Search for the cell housing the specified text and yield its (x, y) center coordinate. 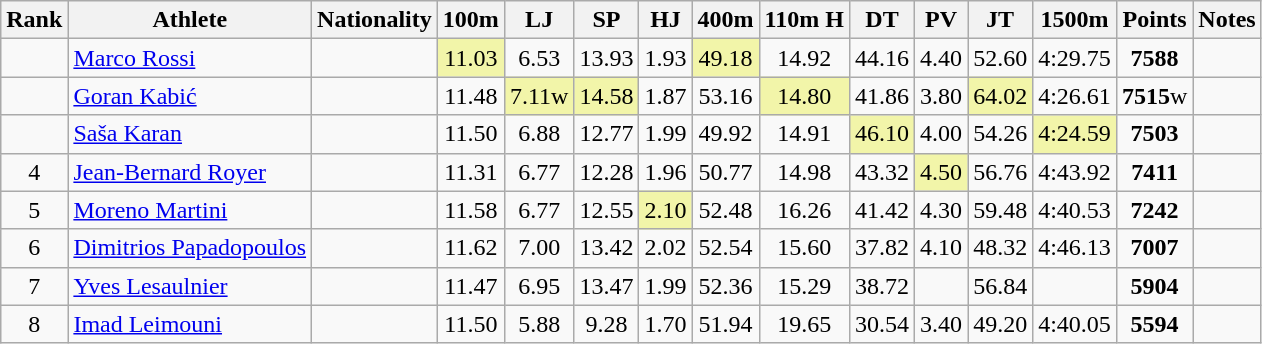
59.48 (1000, 210)
64.02 (1000, 96)
14.58 (606, 96)
4:40.05 (1075, 324)
6 (34, 248)
5904 (1154, 286)
Points (1154, 20)
49.92 (726, 134)
43.32 (882, 172)
1500m (1075, 20)
Goran Kabić (190, 96)
7588 (1154, 58)
14.80 (804, 96)
11.58 (470, 210)
8 (34, 324)
4.00 (942, 134)
Moreno Martini (190, 210)
110m H (804, 20)
51.94 (726, 324)
4:40.53 (1075, 210)
12.77 (606, 134)
Athlete (190, 20)
15.29 (804, 286)
1.96 (666, 172)
Marco Rossi (190, 58)
4:46.13 (1075, 248)
7 (34, 286)
53.16 (726, 96)
7242 (1154, 210)
4:26.61 (1075, 96)
11.03 (470, 58)
Dimitrios Papadopoulos (190, 248)
11.62 (470, 248)
3.80 (942, 96)
11.48 (470, 96)
46.10 (882, 134)
5.88 (539, 324)
11.47 (470, 286)
13.42 (606, 248)
11.31 (470, 172)
7503 (1154, 134)
54.26 (1000, 134)
5594 (1154, 324)
41.86 (882, 96)
41.42 (882, 210)
7411 (1154, 172)
Imad Leimouni (190, 324)
38.72 (882, 286)
Nationality (375, 20)
56.76 (1000, 172)
HJ (666, 20)
4.30 (942, 210)
400m (726, 20)
52.54 (726, 248)
Jean-Bernard Royer (190, 172)
44.16 (882, 58)
49.20 (1000, 324)
49.18 (726, 58)
12.55 (606, 210)
9.28 (606, 324)
14.91 (804, 134)
48.32 (1000, 248)
7.11w (539, 96)
13.47 (606, 286)
JT (1000, 20)
1.70 (666, 324)
14.98 (804, 172)
4.40 (942, 58)
Notes (1227, 20)
15.60 (804, 248)
4:43.92 (1075, 172)
14.92 (804, 58)
16.26 (804, 210)
37.82 (882, 248)
2.10 (666, 210)
52.48 (726, 210)
Rank (34, 20)
7.00 (539, 248)
7007 (1154, 248)
3.40 (942, 324)
4.50 (942, 172)
LJ (539, 20)
6.95 (539, 286)
6.53 (539, 58)
100m (470, 20)
56.84 (1000, 286)
5 (34, 210)
19.65 (804, 324)
13.93 (606, 58)
7515w (1154, 96)
SP (606, 20)
PV (942, 20)
4.10 (942, 248)
50.77 (726, 172)
6.88 (539, 134)
52.60 (1000, 58)
4:29.75 (1075, 58)
DT (882, 20)
1.93 (666, 58)
Yves Lesaulnier (190, 286)
2.02 (666, 248)
30.54 (882, 324)
1.87 (666, 96)
52.36 (726, 286)
4:24.59 (1075, 134)
12.28 (606, 172)
4 (34, 172)
Saša Karan (190, 134)
